Pinpoint the cell where the given text exists, returning its [x, y] midpoint coordinate. 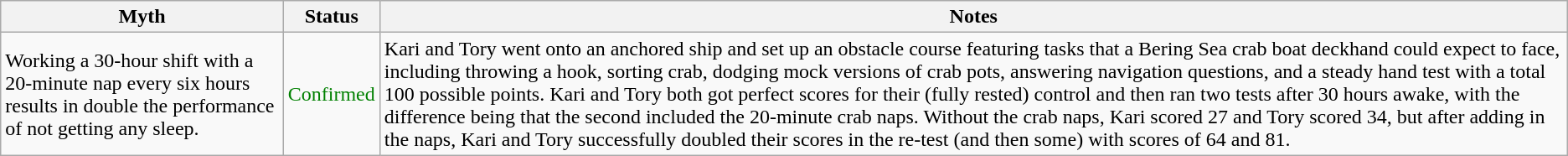
Confirmed [332, 94]
Working a 30-hour shift with a 20-minute nap every six hours results in double the performance of not getting any sleep. [142, 94]
Myth [142, 17]
Status [332, 17]
Notes [973, 17]
